Output the [x, y] coordinate of the center of the cell containing the given text.  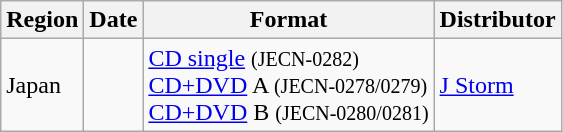
Distributor [498, 20]
Region [42, 20]
Format [288, 20]
Japan [42, 85]
CD single (JECN-0282)CD+DVD A (JECN-0278/0279)CD+DVD B (JECN-0280/0281) [288, 85]
J Storm [498, 85]
Date [114, 20]
